Identify which cell holds the provided text, then report its [x, y] central coordinate. 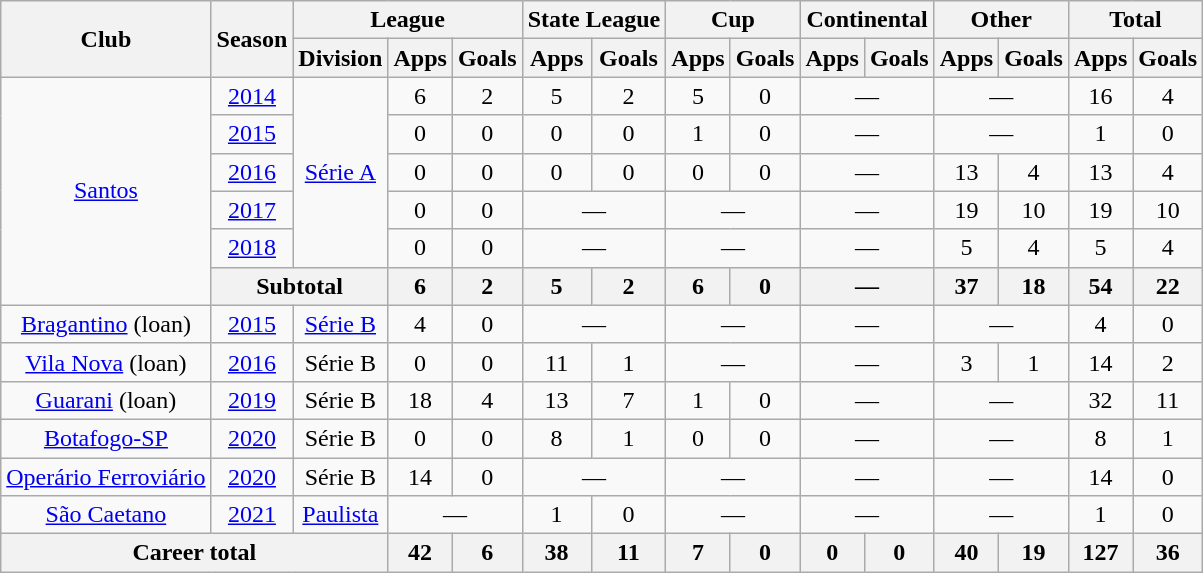
Vila Nova (loan) [106, 362]
2019 [252, 400]
Club [106, 39]
54 [1100, 286]
Operário Ferroviário [106, 477]
Total [1135, 20]
Botafogo-SP [106, 438]
36 [1168, 553]
São Caetano [106, 515]
42 [420, 553]
Continental [867, 20]
2018 [252, 248]
State League [594, 20]
Division [340, 58]
Subtotal [300, 286]
37 [966, 286]
127 [1100, 553]
2017 [252, 210]
Guarani (loan) [106, 400]
Season [252, 39]
2021 [252, 515]
38 [556, 553]
Career total [194, 553]
Cup [733, 20]
32 [1100, 400]
Série A [340, 172]
Paulista [340, 515]
40 [966, 553]
3 [966, 362]
2014 [252, 96]
22 [1168, 286]
Bragantino (loan) [106, 324]
League [408, 20]
16 [1100, 96]
Santos [106, 191]
Other [1001, 20]
